Return the [x, y] coordinate for the center point of the cell that contains the specified text.  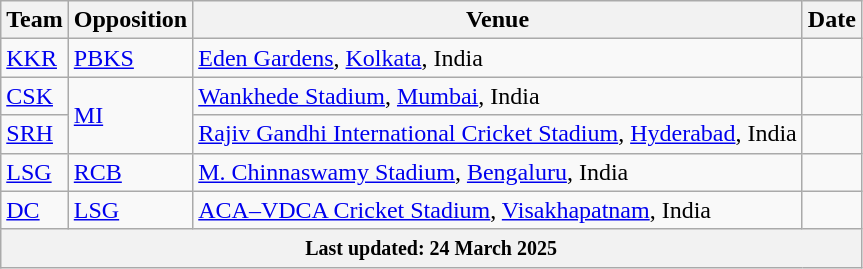
KKR [35, 58]
Venue [498, 20]
Eden Gardens, Kolkata, India [498, 58]
Team [35, 20]
CSK [35, 96]
PBKS [130, 58]
M. Chinnaswamy Stadium, Bengaluru, India [498, 172]
DC [35, 210]
RCB [130, 172]
SRH [35, 134]
Opposition [130, 20]
ACA–VDCA Cricket Stadium, Visakhapatnam, India [498, 210]
Wankhede Stadium, Mumbai, India [498, 96]
MI [130, 115]
Rajiv Gandhi International Cricket Stadium, Hyderabad, India [498, 134]
Last updated: 24 March 2025 [432, 248]
Date [832, 20]
